Output the (x, y) coordinate of the center of the cell containing the given text.  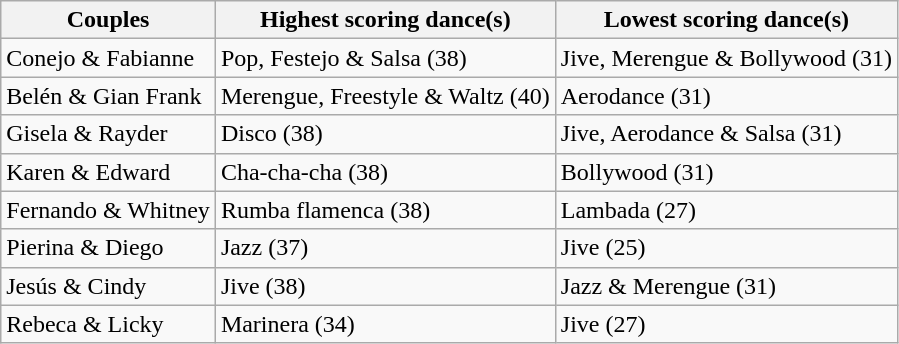
Marinera (34) (385, 324)
Karen & Edward (108, 172)
Pop, Festejo & Salsa (38) (385, 58)
Jive (27) (726, 324)
Bollywood (31) (726, 172)
Rebeca & Licky (108, 324)
Rumba flamenca (38) (385, 210)
Pierina & Diego (108, 248)
Jive (38) (385, 286)
Jive (25) (726, 248)
Jazz (37) (385, 248)
Highest scoring dance(s) (385, 20)
Jesús & Cindy (108, 286)
Cha-cha-cha (38) (385, 172)
Aerodance (31) (726, 96)
Disco (38) (385, 134)
Lowest scoring dance(s) (726, 20)
Merengue, Freestyle & Waltz (40) (385, 96)
Gisela & Rayder (108, 134)
Jive, Aerodance & Salsa (31) (726, 134)
Conejo & Fabianne (108, 58)
Couples (108, 20)
Lambada (27) (726, 210)
Jive, Merengue & Bollywood (31) (726, 58)
Belén & Gian Frank (108, 96)
Fernando & Whitney (108, 210)
Jazz & Merengue (31) (726, 286)
